Pinpoint the cell where the given text exists, returning its [x, y] midpoint coordinate. 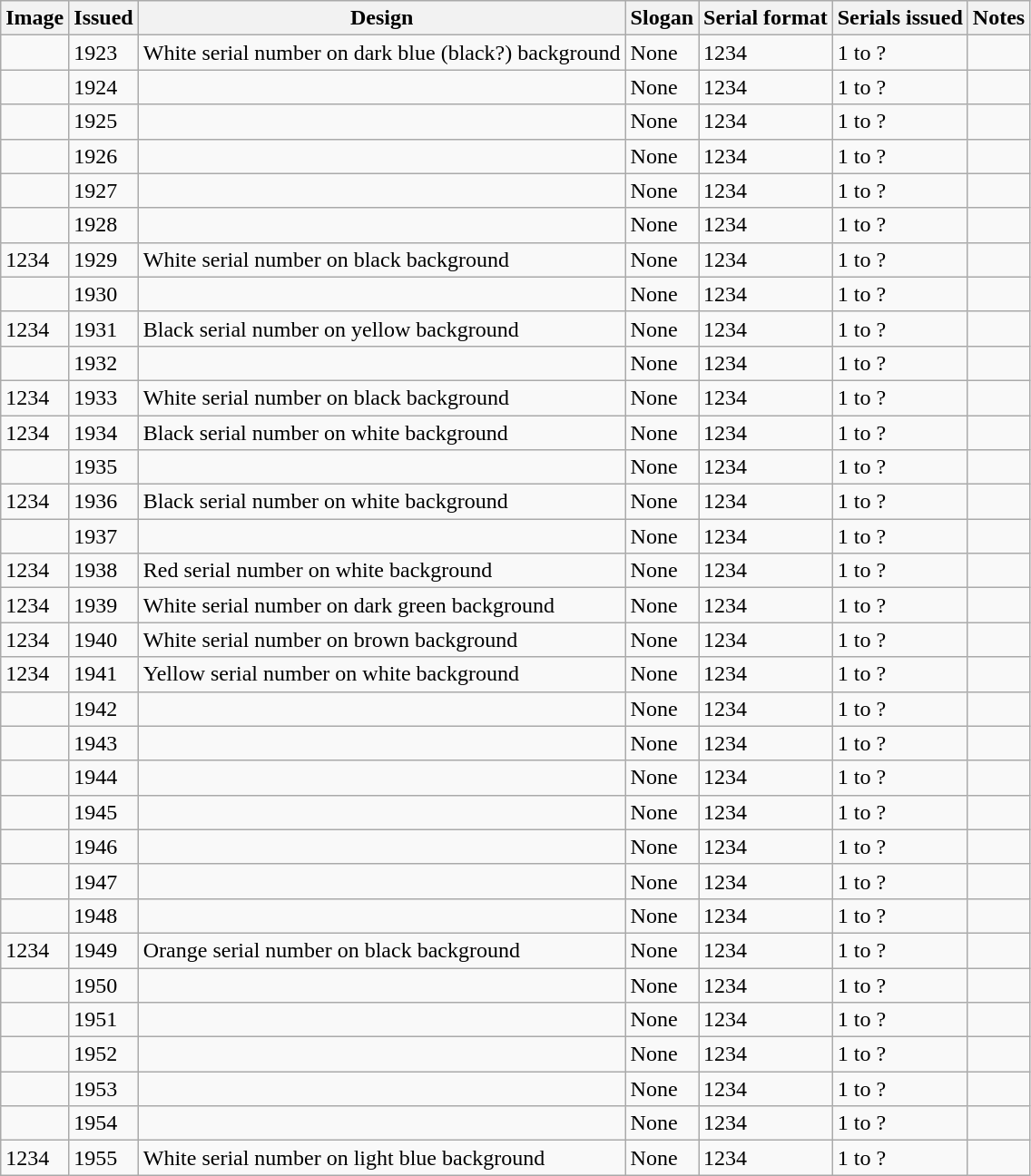
1925 [103, 122]
1926 [103, 156]
1945 [103, 812]
1943 [103, 743]
1924 [103, 87]
1933 [103, 397]
1930 [103, 294]
1927 [103, 191]
1939 [103, 605]
Image [34, 18]
White serial number on light blue background [381, 1158]
White serial number on dark green background [381, 605]
White serial number on dark blue (black?) background [381, 53]
Design [381, 18]
1947 [103, 881]
1950 [103, 985]
1942 [103, 709]
1946 [103, 847]
1948 [103, 916]
1938 [103, 571]
Notes [998, 18]
Issued [103, 18]
1929 [103, 260]
1932 [103, 363]
Orange serial number on black background [381, 950]
1923 [103, 53]
Slogan [662, 18]
1934 [103, 433]
1941 [103, 674]
1951 [103, 1020]
1937 [103, 536]
1955 [103, 1158]
1935 [103, 467]
1940 [103, 640]
1936 [103, 502]
1952 [103, 1054]
1953 [103, 1089]
Black serial number on yellow background [381, 328]
1931 [103, 328]
1949 [103, 950]
1928 [103, 225]
Serial format [766, 18]
Yellow serial number on white background [381, 674]
1944 [103, 778]
Serials issued [900, 18]
1954 [103, 1123]
Red serial number on white background [381, 571]
White serial number on brown background [381, 640]
